Determine the (X, Y) coordinate at the center of the cell enclosing the given text.  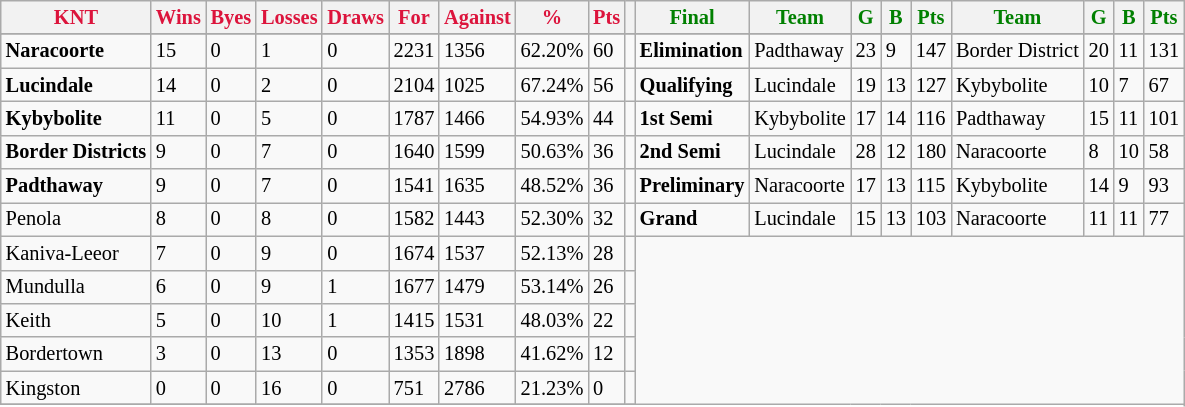
67.24% (552, 85)
54.93% (552, 118)
1635 (478, 186)
32 (606, 219)
Draws (355, 17)
67 (1164, 85)
26 (606, 287)
93 (1164, 186)
Mundulla (76, 287)
16 (289, 388)
1640 (414, 152)
101 (1164, 118)
1415 (414, 320)
Against (478, 17)
52.13% (552, 253)
1674 (414, 253)
1677 (414, 287)
Border District (1018, 51)
77 (1164, 219)
44 (606, 118)
3 (178, 354)
1582 (414, 219)
2 (289, 85)
1443 (478, 219)
1353 (414, 354)
48.03% (552, 320)
2786 (478, 388)
KNT (76, 17)
1356 (478, 51)
1466 (478, 118)
1599 (478, 152)
56 (606, 85)
103 (931, 219)
62.20% (552, 51)
1025 (478, 85)
60 (606, 51)
Penola (76, 219)
Bordertown (76, 354)
1st Semi (692, 118)
115 (931, 186)
58 (1164, 152)
23 (866, 51)
127 (931, 85)
Kingston (76, 388)
180 (931, 152)
1479 (478, 287)
751 (414, 388)
21.23% (552, 388)
1541 (414, 186)
% (552, 17)
For (414, 17)
Byes (231, 17)
Border Districts (76, 152)
Losses (289, 17)
Kaniva-Leeor (76, 253)
2231 (414, 51)
1898 (478, 354)
20 (1099, 51)
Grand (692, 219)
50.63% (552, 152)
22 (606, 320)
Qualifying (692, 85)
19 (866, 85)
1531 (478, 320)
1537 (478, 253)
6 (178, 287)
Preliminary (692, 186)
131 (1164, 51)
2104 (414, 85)
Keith (76, 320)
41.62% (552, 354)
147 (931, 51)
116 (931, 118)
Elimination (692, 51)
1787 (414, 118)
Final (692, 17)
48.52% (552, 186)
Wins (178, 17)
53.14% (552, 287)
2nd Semi (692, 152)
52.30% (552, 219)
